Capture the cell that displays the provided text and extract its (x, y) central coordinate. 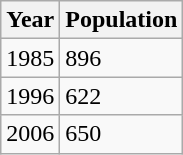
Year (30, 20)
Population (122, 20)
1985 (30, 58)
622 (122, 96)
1996 (30, 96)
896 (122, 58)
650 (122, 134)
2006 (30, 134)
